Extract the (X, Y) coordinate from the center of the cell holding the provided text.  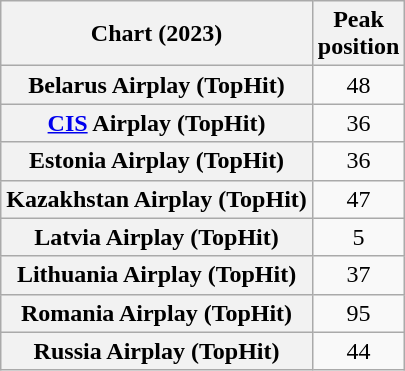
Belarus Airplay (TopHit) (157, 85)
Estonia Airplay (TopHit) (157, 161)
48 (358, 85)
Russia Airplay (TopHit) (157, 351)
5 (358, 237)
CIS Airplay (TopHit) (157, 123)
95 (358, 313)
Peakposition (358, 34)
Lithuania Airplay (TopHit) (157, 275)
44 (358, 351)
37 (358, 275)
Latvia Airplay (TopHit) (157, 237)
Romania Airplay (TopHit) (157, 313)
Kazakhstan Airplay (TopHit) (157, 199)
Chart (2023) (157, 34)
47 (358, 199)
